Determine the (x, y) coordinate at the center of the cell enclosing the given text.  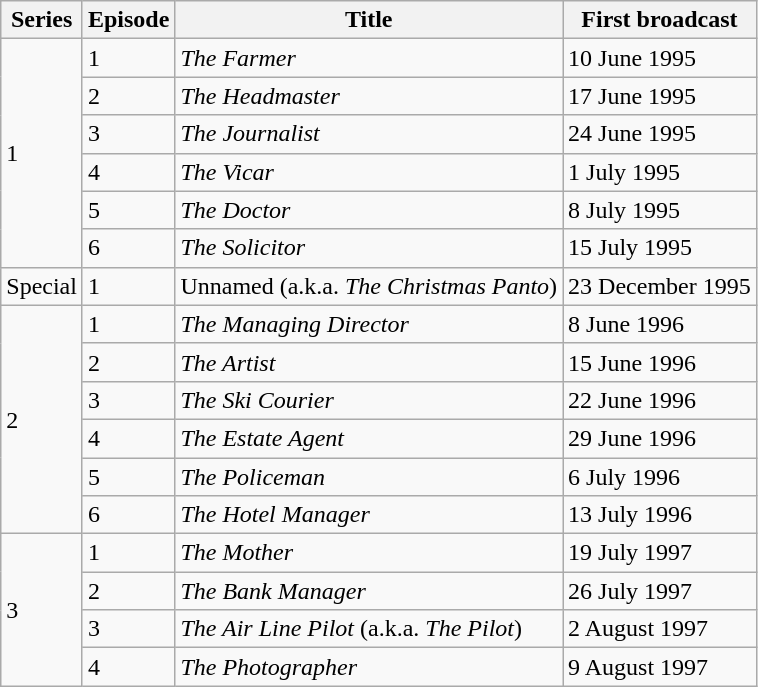
Special (42, 286)
9 August 1997 (660, 667)
Unnamed (a.k.a. The Christmas Panto) (369, 286)
8 July 1995 (660, 210)
29 June 1996 (660, 438)
The Solicitor (369, 248)
The Artist (369, 362)
First broadcast (660, 20)
2 August 1997 (660, 629)
Series (42, 20)
The Hotel Manager (369, 515)
1 July 1995 (660, 172)
The Photographer (369, 667)
Title (369, 20)
The Farmer (369, 58)
15 July 1995 (660, 248)
The Estate Agent (369, 438)
8 June 1996 (660, 324)
23 December 1995 (660, 286)
26 July 1997 (660, 591)
17 June 1995 (660, 96)
The Ski Courier (369, 400)
The Air Line Pilot (a.k.a. The Pilot) (369, 629)
6 July 1996 (660, 477)
22 June 1996 (660, 400)
The Mother (369, 553)
The Vicar (369, 172)
The Bank Manager (369, 591)
10 June 1995 (660, 58)
19 July 1997 (660, 553)
The Policeman (369, 477)
The Managing Director (369, 324)
The Journalist (369, 134)
The Doctor (369, 210)
The Headmaster (369, 96)
Episode (128, 20)
24 June 1995 (660, 134)
15 June 1996 (660, 362)
13 July 1996 (660, 515)
